Search for the cell housing the specified text and yield its [x, y] center coordinate. 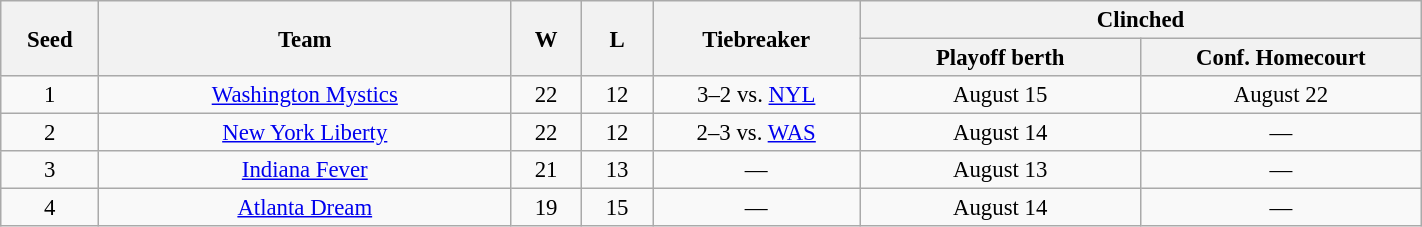
1 [50, 95]
Tiebreaker [756, 38]
13 [618, 170]
August 15 [1000, 95]
Indiana Fever [305, 170]
Atlanta Dream [305, 208]
New York Liberty [305, 133]
19 [546, 208]
August 22 [1282, 95]
2–3 vs. WAS [756, 133]
August 13 [1000, 170]
3–2 vs. NYL [756, 95]
Conf. Homecourt [1282, 58]
Team [305, 38]
21 [546, 170]
2 [50, 133]
Seed [50, 38]
W [546, 38]
Clinched [1140, 20]
3 [50, 170]
Washington Mystics [305, 95]
L [618, 38]
Playoff berth [1000, 58]
4 [50, 208]
15 [618, 208]
